Find where the given text appears and provide that cell's center as (x, y) coordinate. 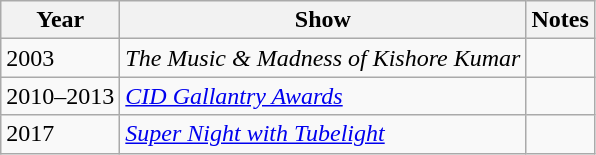
Super Night with Tubelight (323, 134)
2017 (60, 134)
The Music & Madness of Kishore Kumar (323, 58)
CID Gallantry Awards (323, 96)
Show (323, 20)
2010–2013 (60, 96)
Notes (560, 20)
Year (60, 20)
2003 (60, 58)
